Extract the (X, Y) coordinate from the center of the cell holding the provided text.  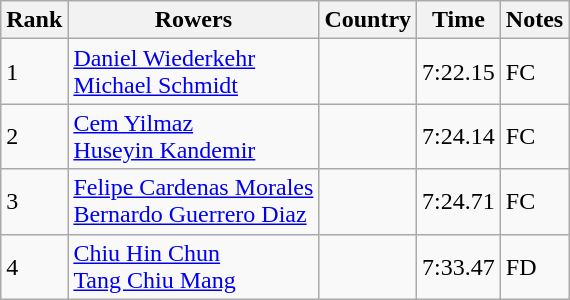
Rank (34, 20)
Cem YilmazHuseyin Kandemir (194, 136)
Rowers (194, 20)
7:33.47 (459, 266)
Notes (534, 20)
7:24.71 (459, 202)
3 (34, 202)
7:22.15 (459, 72)
Daniel WiederkehrMichael Schmidt (194, 72)
2 (34, 136)
4 (34, 266)
FD (534, 266)
Time (459, 20)
7:24.14 (459, 136)
1 (34, 72)
Felipe Cardenas MoralesBernardo Guerrero Diaz (194, 202)
Chiu Hin ChunTang Chiu Mang (194, 266)
Country (368, 20)
